Pinpoint the cell where the given text exists, returning its [x, y] midpoint coordinate. 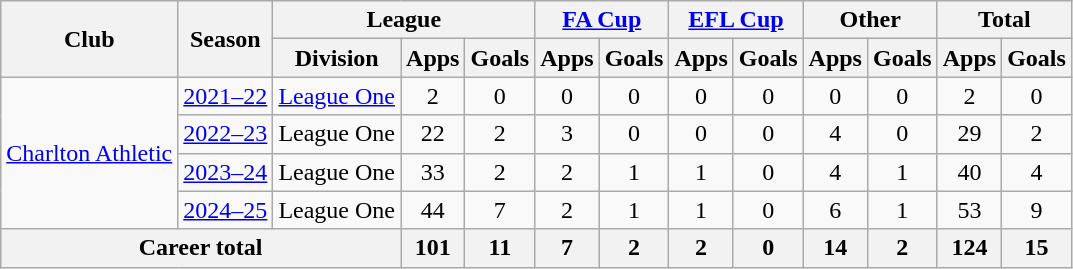
53 [969, 210]
15 [1037, 248]
101 [433, 248]
2022–23 [226, 134]
14 [835, 248]
11 [500, 248]
2024–25 [226, 210]
Charlton Athletic [90, 153]
FA Cup [602, 20]
2021–22 [226, 96]
9 [1037, 210]
Division [337, 58]
22 [433, 134]
40 [969, 172]
3 [567, 134]
29 [969, 134]
33 [433, 172]
2023–24 [226, 172]
League [404, 20]
44 [433, 210]
Career total [201, 248]
EFL Cup [736, 20]
Total [1004, 20]
Club [90, 39]
124 [969, 248]
Season [226, 39]
6 [835, 210]
Other [870, 20]
